Capture the cell that displays the provided text and extract its [x, y] central coordinate. 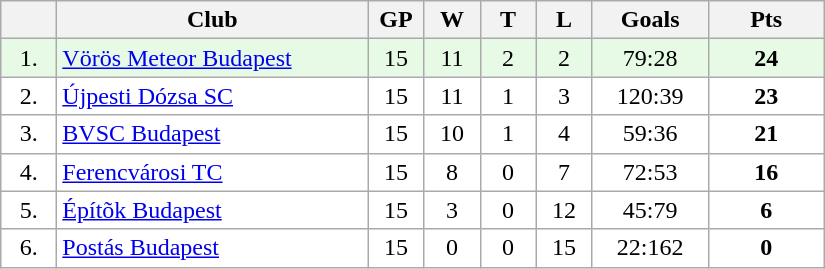
10 [452, 134]
59:36 [650, 134]
120:39 [650, 96]
Újpesti Dózsa SC [212, 96]
6 [766, 210]
Vörös Meteor Budapest [212, 58]
45:79 [650, 210]
W [452, 20]
79:28 [650, 58]
23 [766, 96]
22:162 [650, 248]
6. [29, 248]
Pts [766, 20]
24 [766, 58]
5. [29, 210]
Építõk Budapest [212, 210]
4. [29, 172]
4 [564, 134]
T [508, 20]
BVSC Budapest [212, 134]
7 [564, 172]
72:53 [650, 172]
8 [452, 172]
1. [29, 58]
Postás Budapest [212, 248]
L [564, 20]
2. [29, 96]
21 [766, 134]
Club [212, 20]
12 [564, 210]
Ferencvárosi TC [212, 172]
16 [766, 172]
3. [29, 134]
Goals [650, 20]
GP [396, 20]
